Find where the given text appears and provide that cell's center as (X, Y) coordinate. 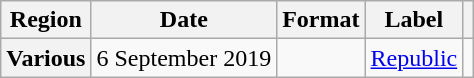
Various (46, 58)
Region (46, 20)
Republic (414, 58)
Label (414, 20)
Date (184, 20)
6 September 2019 (184, 58)
Format (321, 20)
